Capture the cell that displays the provided text and extract its (x, y) central coordinate. 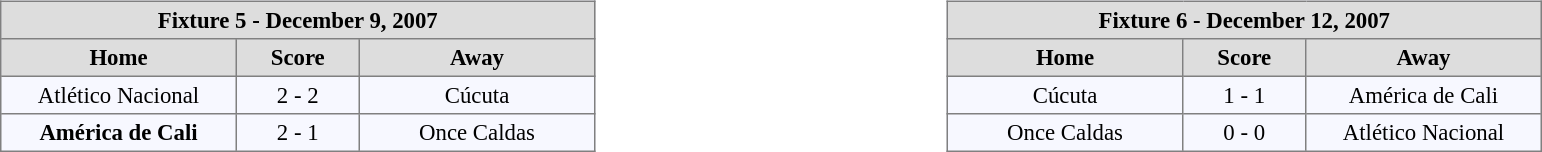
2 - 2 (298, 95)
0 - 0 (1244, 133)
1 - 1 (1244, 95)
2 - 1 (298, 133)
Fixture 5 - December 9, 2007 (298, 20)
Fixture 6 - December 12, 2007 (1244, 20)
